Scan for the cell matching the given text and deliver its (X, Y) coordinate at center. 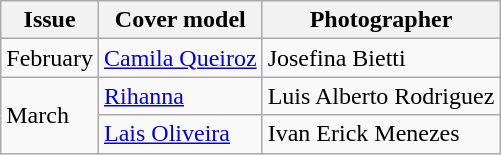
February (50, 58)
Ivan Erick Menezes (381, 134)
Rihanna (180, 96)
Josefina Bietti (381, 58)
Cover model (180, 20)
Camila Queiroz (180, 58)
Luis Alberto Rodriguez (381, 96)
Photographer (381, 20)
Lais Oliveira (180, 134)
March (50, 115)
Issue (50, 20)
